Search for the cell housing the specified text and yield its [x, y] center coordinate. 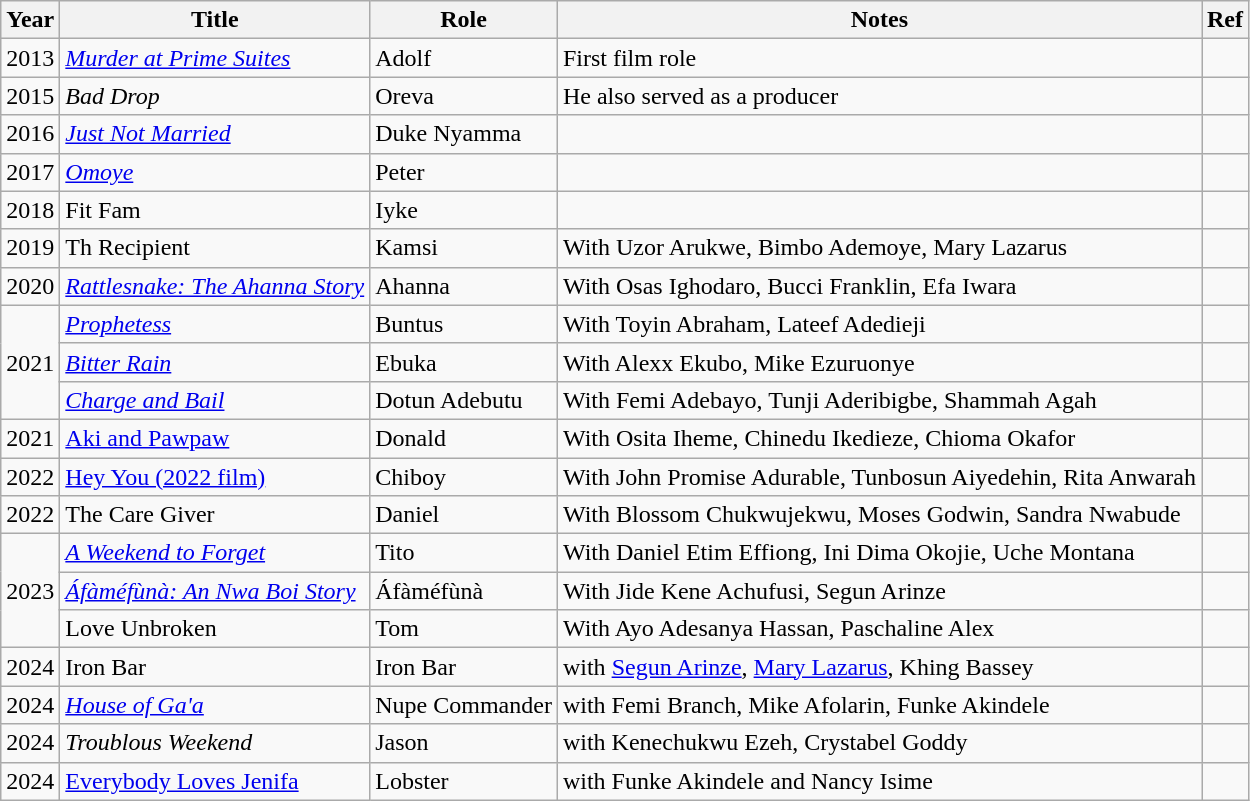
With Jide Kene Achufusi, Segun Arinze [879, 591]
Hey You (2022 film) [215, 477]
Murder at Prime Suites [215, 58]
Title [215, 20]
2017 [30, 172]
2018 [30, 210]
Year [30, 20]
2020 [30, 286]
Áfàméfùnà [464, 591]
Dotun Adebutu [464, 400]
With Ayo Adesanya Hassan, Paschaline Alex [879, 629]
Just Not Married [215, 134]
Aki and Pawpaw [215, 438]
Jason [464, 743]
with Femi Branch, Mike Afolarin, Funke Akindele [879, 705]
House of Ga'a [215, 705]
2013 [30, 58]
Fit Fam [215, 210]
Áfàméfùnà: An Nwa Boi Story [215, 591]
Bitter Rain [215, 362]
Daniel [464, 515]
With Daniel Etim Effiong, Ini Dima Okojie, Uche Montana [879, 553]
Donald [464, 438]
Everybody Loves Jenifa [215, 781]
Omoye [215, 172]
Tito [464, 553]
Ebuka [464, 362]
Tom [464, 629]
Prophetess [215, 324]
Troublous Weekend [215, 743]
Adolf [464, 58]
Charge and Bail [215, 400]
With Alexx Ekubo, Mike Ezuruonye [879, 362]
Oreva [464, 96]
Buntus [464, 324]
2016 [30, 134]
2015 [30, 96]
Bad Drop [215, 96]
With Femi Adebayo, Tunji Aderibigbe, Shammah Agah [879, 400]
With Blossom Chukwujekwu, Moses Godwin, Sandra Nwabude [879, 515]
With Uzor Arukwe, Bimbo Ademoye, Mary Lazarus [879, 248]
With Osas Ighodaro, Bucci Franklin, Efa Iwara [879, 286]
Ref [1226, 20]
Ahanna [464, 286]
Iyke [464, 210]
with Kenechukwu Ezeh, Crystabel Goddy [879, 743]
with Segun Arinze, Mary Lazarus, Khing Bassey [879, 667]
Th Recipient [215, 248]
Love Unbroken [215, 629]
With Toyin Abraham, Lateef Adedieji [879, 324]
Role [464, 20]
First film role [879, 58]
Lobster [464, 781]
Duke Nyamma [464, 134]
Rattlesnake: The Ahanna Story [215, 286]
Kamsi [464, 248]
2023 [30, 591]
Chiboy [464, 477]
with Funke Akindele and Nancy Isime [879, 781]
With Osita Iheme, Chinedu Ikedieze, Chioma Okafor [879, 438]
A Weekend to Forget [215, 553]
With John Promise Adurable, Tunbosun Aiyedehin, Rita Anwarah [879, 477]
He also served as a producer [879, 96]
Notes [879, 20]
The Care Giver [215, 515]
2019 [30, 248]
Peter [464, 172]
Nupe Commander [464, 705]
